Determine the (x, y) coordinate at the center of the cell enclosing the given text.  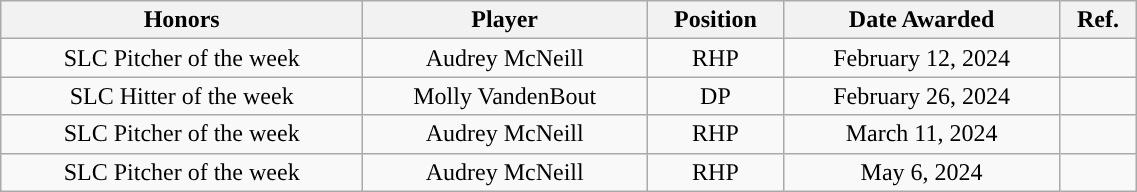
March 11, 2024 (922, 134)
SLC Hitter of the week (182, 96)
February 12, 2024 (922, 58)
Position (716, 20)
Molly VandenBout (505, 96)
Date Awarded (922, 20)
February 26, 2024 (922, 96)
Ref. (1098, 20)
Player (505, 20)
DP (716, 96)
May 6, 2024 (922, 172)
Honors (182, 20)
